Detect which cell encompasses the target text, then output its (X, Y) center coordinate. 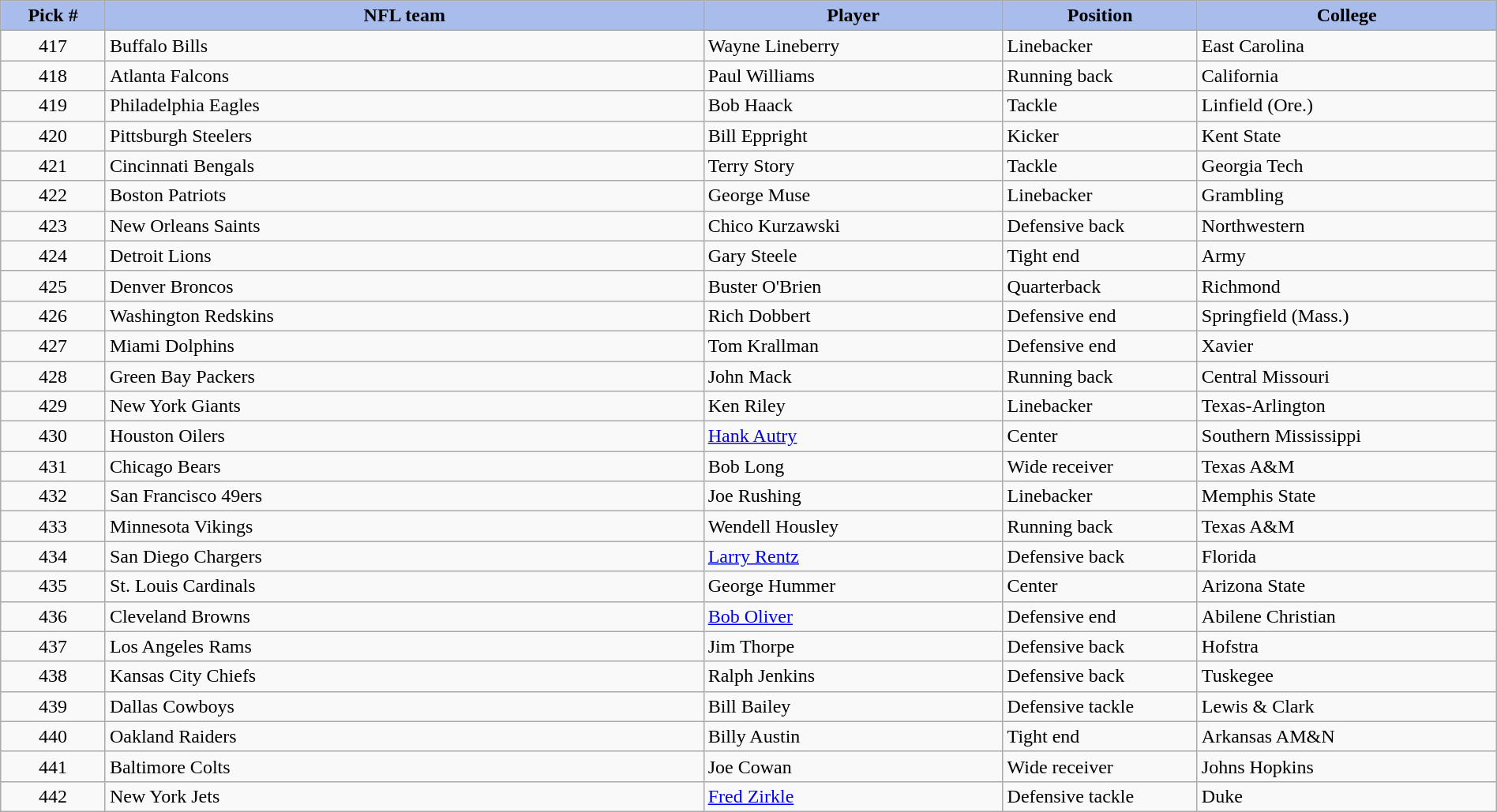
Linfield (Ore.) (1347, 106)
421 (54, 166)
430 (54, 436)
422 (54, 196)
Billy Austin (853, 736)
Bob Haack (853, 106)
428 (54, 376)
Detroit Lions (404, 256)
Cincinnati Bengals (404, 166)
Northwestern (1347, 226)
Bill Bailey (853, 706)
423 (54, 226)
Bob Long (853, 466)
Central Missouri (1347, 376)
436 (54, 616)
Texas-Arlington (1347, 406)
Oakland Raiders (404, 736)
New York Giants (404, 406)
Duke (1347, 796)
Georgia Tech (1347, 166)
Cleveland Browns (404, 616)
419 (54, 106)
Joe Cowan (853, 766)
Kicker (1100, 136)
New Orleans Saints (404, 226)
434 (54, 556)
John Mack (853, 376)
Minnesota Vikings (404, 526)
Ken Riley (853, 406)
Arkansas AM&N (1347, 736)
Rich Dobbert (853, 316)
Buffalo Bills (404, 46)
431 (54, 466)
Pick # (54, 16)
Jim Thorpe (853, 646)
Denver Broncos (404, 286)
San Francisco 49ers (404, 496)
Wendell Housley (853, 526)
Miami Dolphins (404, 346)
Wayne Lineberry (853, 46)
Hank Autry (853, 436)
East Carolina (1347, 46)
Kansas City Chiefs (404, 676)
Ralph Jenkins (853, 676)
St. Louis Cardinals (404, 586)
Tuskegee (1347, 676)
Atlanta Falcons (404, 76)
Joe Rushing (853, 496)
Kent State (1347, 136)
Fred Zirkle (853, 796)
New York Jets (404, 796)
Paul Williams (853, 76)
Richmond (1347, 286)
441 (54, 766)
Bob Oliver (853, 616)
Green Bay Packers (404, 376)
Gary Steele (853, 256)
420 (54, 136)
Quarterback (1100, 286)
Boston Patriots (404, 196)
Houston Oilers (404, 436)
Baltimore Colts (404, 766)
Grambling (1347, 196)
Bill Eppright (853, 136)
San Diego Chargers (404, 556)
California (1347, 76)
Johns Hopkins (1347, 766)
438 (54, 676)
Lewis & Clark (1347, 706)
Philadelphia Eagles (404, 106)
Springfield (Mass.) (1347, 316)
Buster O'Brien (853, 286)
440 (54, 736)
Memphis State (1347, 496)
George Muse (853, 196)
Chicago Bears (404, 466)
Dallas Cowboys (404, 706)
433 (54, 526)
Army (1347, 256)
418 (54, 76)
427 (54, 346)
Arizona State (1347, 586)
Tom Krallman (853, 346)
442 (54, 796)
Washington Redskins (404, 316)
Terry Story (853, 166)
Los Angeles Rams (404, 646)
Florida (1347, 556)
Player (853, 16)
429 (54, 406)
Hofstra (1347, 646)
Southern Mississippi (1347, 436)
Chico Kurzawski (853, 226)
George Hummer (853, 586)
Larry Rentz (853, 556)
426 (54, 316)
College (1347, 16)
439 (54, 706)
437 (54, 646)
Position (1100, 16)
417 (54, 46)
435 (54, 586)
Pittsburgh Steelers (404, 136)
432 (54, 496)
425 (54, 286)
NFL team (404, 16)
424 (54, 256)
Abilene Christian (1347, 616)
Xavier (1347, 346)
